Output the (X, Y) coordinate of the center of the cell containing the given text.  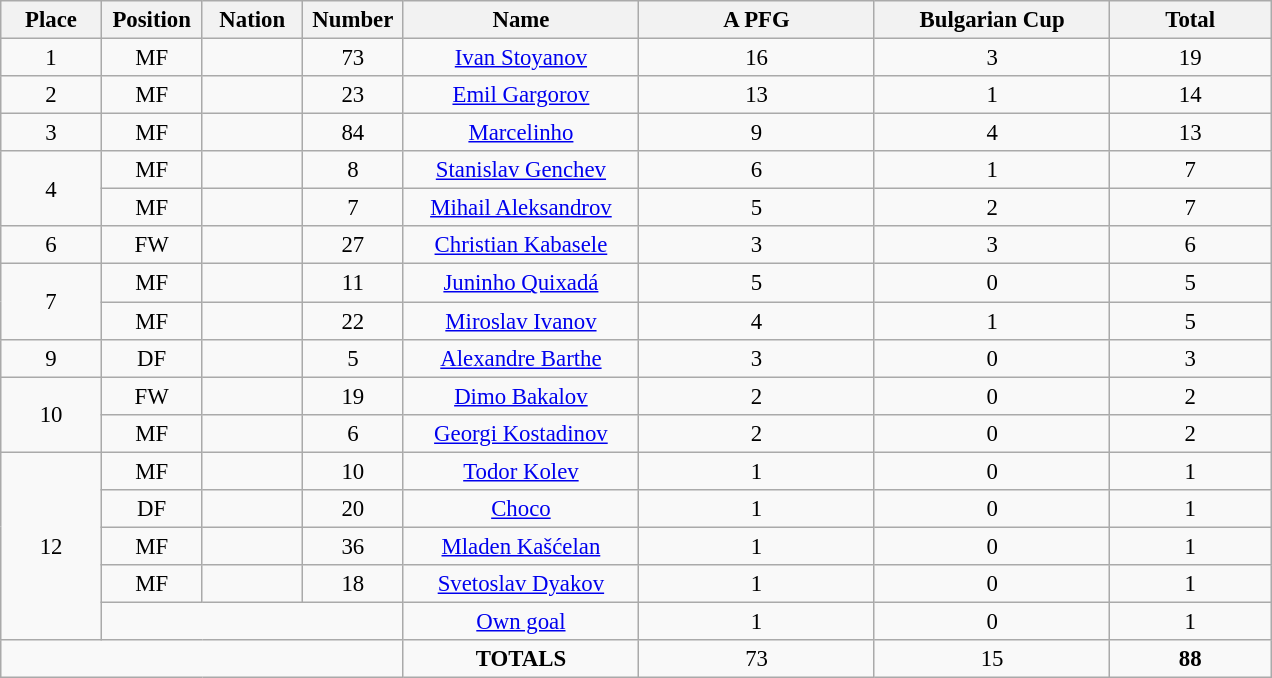
Number (354, 20)
Nation (252, 20)
20 (354, 509)
Dimo Bakalov (521, 396)
Total (1190, 20)
TOTALS (521, 659)
Alexandre Barthe (521, 358)
12 (52, 546)
Stanislav Genchev (521, 170)
Mihail Aleksandrov (521, 208)
Name (521, 20)
Juninho Quixadá (521, 283)
22 (354, 321)
Position (152, 20)
23 (354, 95)
Svetoslav Dyakov (521, 584)
27 (354, 245)
36 (354, 546)
84 (354, 133)
11 (354, 283)
Miroslav Ivanov (521, 321)
Own goal (521, 621)
Choco (521, 509)
Emil Gargorov (521, 95)
Christian Kabasele (521, 245)
18 (354, 584)
Bulgarian Cup (992, 20)
Marcelinho (521, 133)
14 (1190, 95)
Todor Kolev (521, 471)
8 (354, 170)
Georgi Kostadinov (521, 433)
Mladen Kašćelan (521, 546)
Place (52, 20)
88 (1190, 659)
15 (992, 659)
16 (757, 58)
Ivan Stoyanov (521, 58)
A PFG (757, 20)
